Scan for the cell matching the given text and deliver its (X, Y) coordinate at center. 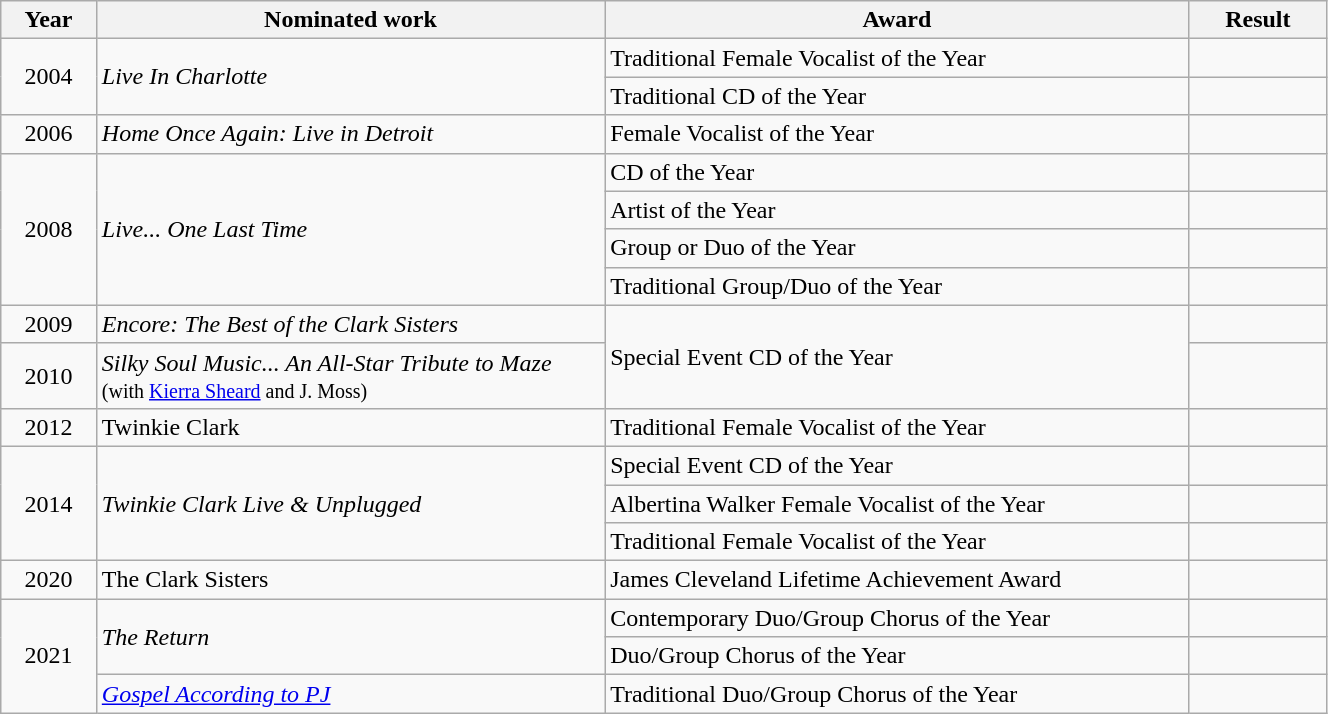
2008 (49, 229)
The Return (350, 637)
Silky Soul Music... An All-Star Tribute to Maze (with Kierra Sheard and J. Moss) (350, 376)
Home Once Again: Live in Detroit (350, 134)
Twinkie Clark (350, 427)
Contemporary Duo/Group Chorus of the Year (898, 618)
Group or Duo of the Year (898, 248)
2012 (49, 427)
Live... One Last Time (350, 229)
2014 (49, 503)
Female Vocalist of the Year (898, 134)
Live In Charlotte (350, 77)
Result (1258, 20)
2004 (49, 77)
Award (898, 20)
2020 (49, 580)
2009 (49, 324)
Traditional CD of the Year (898, 96)
Traditional Group/Duo of the Year (898, 286)
Year (49, 20)
Duo/Group Chorus of the Year (898, 656)
Encore: The Best of the Clark Sisters (350, 324)
James Cleveland Lifetime Achievement Award (898, 580)
2021 (49, 656)
Albertina Walker Female Vocalist of the Year (898, 503)
Gospel According to PJ (350, 694)
Nominated work (350, 20)
Twinkie Clark Live & Unplugged (350, 503)
CD of the Year (898, 172)
Artist of the Year (898, 210)
2006 (49, 134)
2010 (49, 376)
The Clark Sisters (350, 580)
Traditional Duo/Group Chorus of the Year (898, 694)
